Detect which cell encompasses the target text, then output its (X, Y) center coordinate. 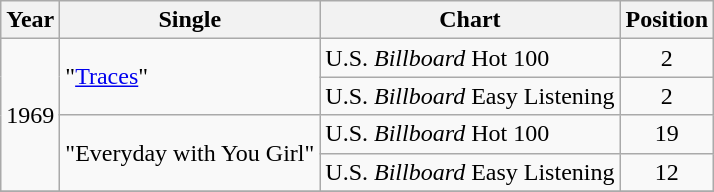
"Everyday with You Girl" (190, 153)
Chart (470, 20)
Year (30, 20)
"Traces" (190, 77)
12 (667, 172)
19 (667, 134)
Single (190, 20)
Position (667, 20)
1969 (30, 115)
